For the text-containing cell, return its midpoint in [x, y] coordinate format. 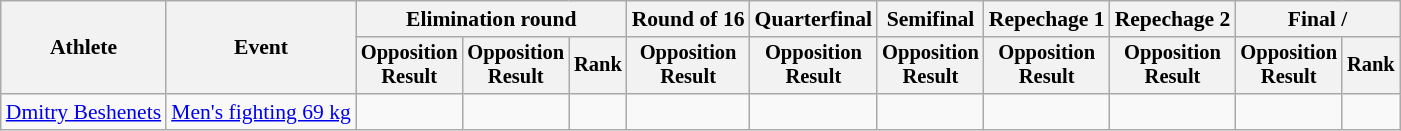
Quarterfinal [814, 19]
Dmitry Beshenets [84, 112]
Men's fighting 69 kg [261, 112]
Athlete [84, 48]
Semifinal [930, 19]
Final / [1317, 19]
Event [261, 48]
Repechage 2 [1173, 19]
Round of 16 [688, 19]
Elimination round [492, 19]
Repechage 1 [1047, 19]
